Determine the (x, y) coordinate at the center of the cell enclosing the given text.  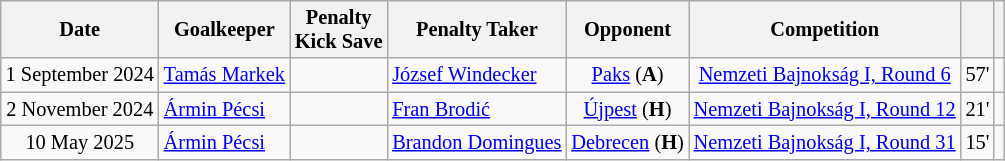
Date (80, 29)
PenaltyKick Save (338, 29)
21' (978, 109)
Competition (825, 29)
2 November 2024 (80, 109)
Penalty Taker (476, 29)
Tamás Markek (224, 75)
Fran Brodić (476, 109)
1 September 2024 (80, 75)
Brandon Domingues (476, 142)
Nemzeti Bajnokság I, Round 6 (825, 75)
József Windecker (476, 75)
57' (978, 75)
Paks (A) (627, 75)
Opponent (627, 29)
10 May 2025 (80, 142)
Nemzeti Bajnokság I, Round 31 (825, 142)
Újpest (H) (627, 109)
Debrecen (H) (627, 142)
15' (978, 142)
Goalkeeper (224, 29)
Nemzeti Bajnokság I, Round 12 (825, 109)
